Capture the cell that displays the provided text and extract its (x, y) central coordinate. 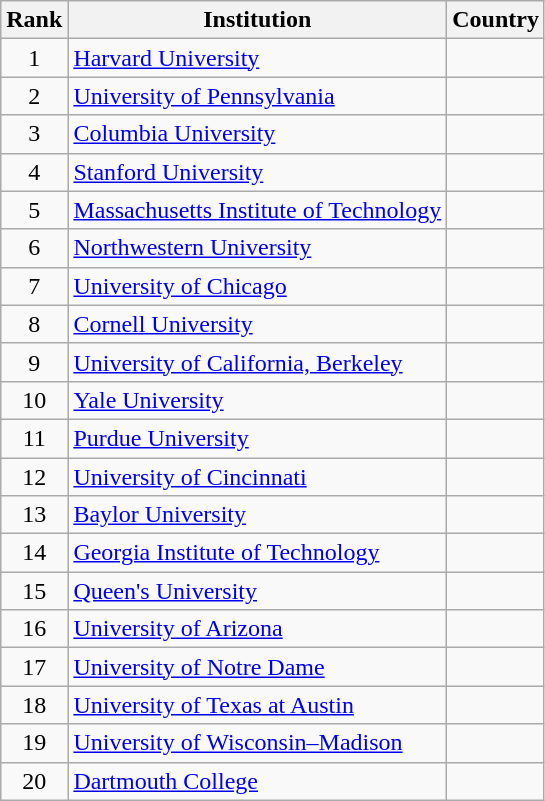
Queen's University (258, 591)
8 (34, 324)
2 (34, 96)
16 (34, 629)
Northwestern University (258, 248)
Dartmouth College (258, 781)
University of Texas at Austin (258, 705)
4 (34, 172)
15 (34, 591)
7 (34, 286)
Cornell University (258, 324)
University of Notre Dame (258, 667)
5 (34, 210)
University of Pennsylvania (258, 96)
Columbia University (258, 134)
6 (34, 248)
Harvard University (258, 58)
10 (34, 400)
18 (34, 705)
11 (34, 438)
13 (34, 515)
3 (34, 134)
12 (34, 477)
Country (496, 20)
University of Cincinnati (258, 477)
Stanford University (258, 172)
Georgia Institute of Technology (258, 553)
Yale University (258, 400)
Institution (258, 20)
University of Wisconsin–Madison (258, 743)
University of California, Berkeley (258, 362)
20 (34, 781)
1 (34, 58)
17 (34, 667)
Purdue University (258, 438)
19 (34, 743)
14 (34, 553)
Massachusetts Institute of Technology (258, 210)
University of Arizona (258, 629)
Baylor University (258, 515)
University of Chicago (258, 286)
9 (34, 362)
Rank (34, 20)
